Pinpoint the cell where the given text exists, returning its [X, Y] midpoint coordinate. 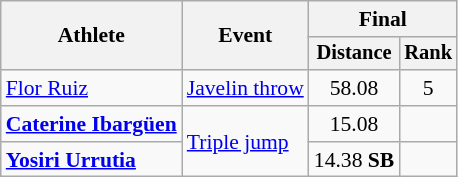
58.08 [354, 88]
Javelin throw [246, 88]
Caterine Ibargüen [92, 124]
5 [428, 88]
Final [383, 19]
Flor Ruiz [92, 88]
Event [246, 36]
Triple jump [246, 142]
Rank [428, 54]
Distance [354, 54]
Athlete [92, 36]
15.08 [354, 124]
